Return (x, y) of the center of cell containing provided text 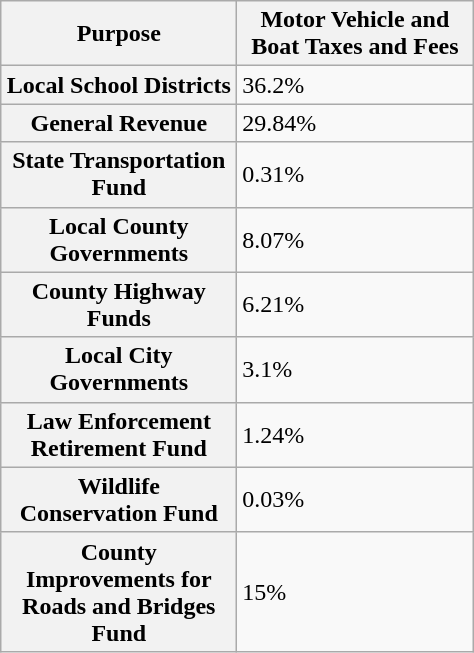
15% (355, 592)
State Transportation Fund (119, 174)
29.84% (355, 123)
Local City Governments (119, 370)
Purpose (119, 34)
8.07% (355, 240)
Wildlife Conservation Fund (119, 500)
0.03% (355, 500)
6.21% (355, 304)
1.24% (355, 434)
Local County Governments (119, 240)
County Highway Funds (119, 304)
Motor Vehicle and Boat Taxes and Fees (355, 34)
General Revenue (119, 123)
Law Enforcement Retirement Fund (119, 434)
36.2% (355, 85)
0.31% (355, 174)
3.1% (355, 370)
Local School Districts (119, 85)
County Improvements for Roads and Bridges Fund (119, 592)
